Pinpoint the cell where the given text exists, returning its [x, y] midpoint coordinate. 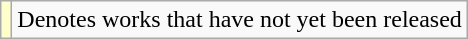
Denotes works that have not yet been released [240, 20]
